Locate the cell with the specified text and output its (X, Y) center coordinate. 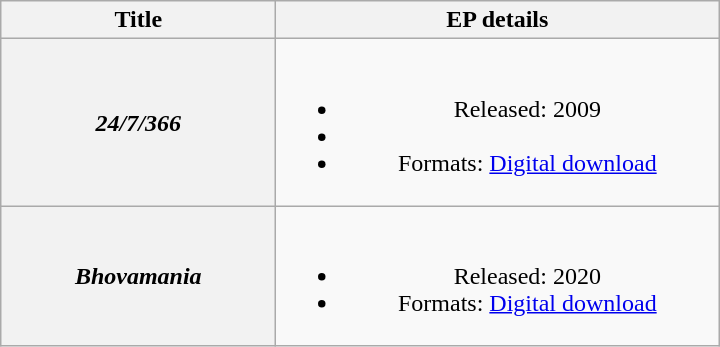
EP details (498, 20)
Released: 2020Formats: Digital download (498, 276)
Released: 2009Formats: Digital download (498, 122)
Title (138, 20)
24/7/366 (138, 122)
Bhovamania (138, 276)
